Capture the cell that displays the provided text and extract its (x, y) central coordinate. 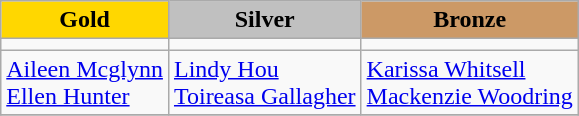
Lindy Hou Toireasa Gallagher (264, 82)
Silver (264, 20)
Bronze (470, 20)
Gold (85, 20)
Aileen Mcglynn Ellen Hunter (85, 82)
Karissa Whitsell Mackenzie Woodring (470, 82)
